Find where the given text appears and provide that cell's center as [x, y] coordinate. 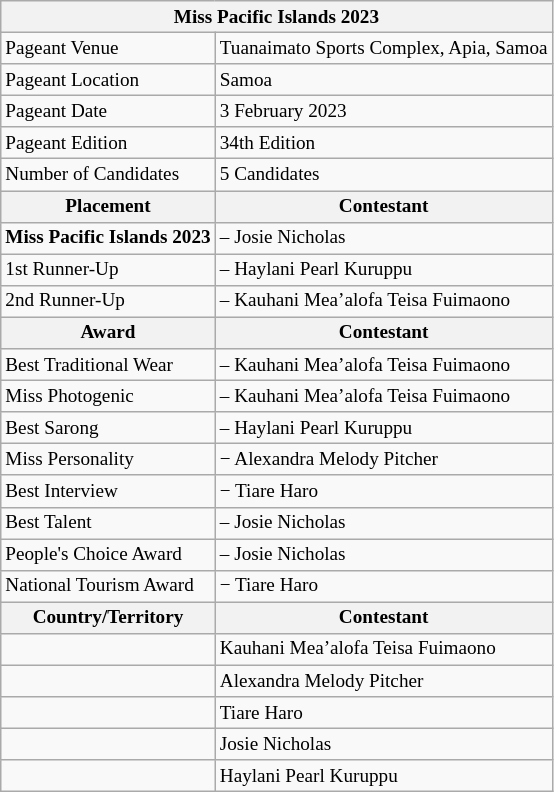
Placement [108, 206]
2nd Runner-Up [108, 301]
Best Interview [108, 491]
Pageant Location [108, 80]
Josie Nicholas [384, 744]
Kauhani Mea’alofa Teisa Fuimaono [384, 649]
34th Edition [384, 143]
Best Traditional Wear [108, 365]
National Tourism Award [108, 586]
Country/Territory [108, 618]
Alexandra Melody Pitcher [384, 681]
Best Sarong [108, 428]
People's Choice Award [108, 554]
Miss Photogenic [108, 396]
Haylani Pearl Kuruppu [384, 776]
1st Runner-Up [108, 270]
Samoa [384, 80]
Best Talent [108, 523]
5 Candidates [384, 175]
Miss Personality [108, 460]
Pageant Venue [108, 48]
− Alexandra Melody Pitcher [384, 460]
Pageant Edition [108, 143]
3 February 2023 [384, 111]
Award [108, 333]
Pageant Date [108, 111]
Number of Candidates [108, 175]
Tuanaimato Sports Complex, Apia, Samoa [384, 48]
Tiare Haro [384, 713]
